From the cell containing the given text, extract its center point as (x, y) coordinate. 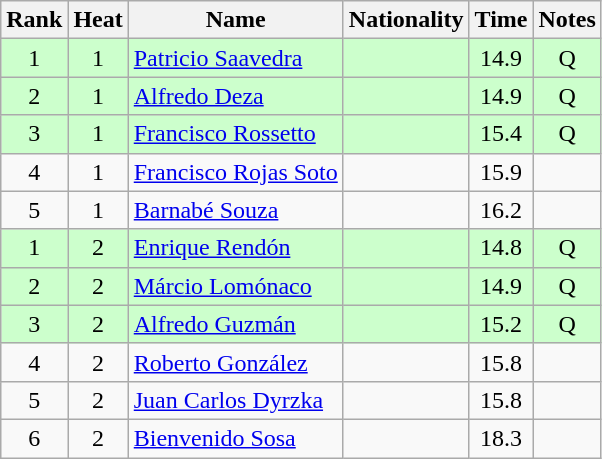
14.8 (501, 248)
Bienvenido Sosa (236, 438)
Heat (98, 20)
Patricio Saavedra (236, 58)
15.9 (501, 172)
Roberto González (236, 362)
Nationality (406, 20)
Name (236, 20)
Notes (567, 20)
6 (34, 438)
Márcio Lomónaco (236, 286)
Time (501, 20)
18.3 (501, 438)
Alfredo Deza (236, 96)
Francisco Rossetto (236, 134)
Francisco Rojas Soto (236, 172)
Rank (34, 20)
15.4 (501, 134)
Barnabé Souza (236, 210)
16.2 (501, 210)
Alfredo Guzmán (236, 324)
Juan Carlos Dyrzka (236, 400)
Enrique Rendón (236, 248)
15.2 (501, 324)
